Search for the cell housing the specified text and yield its [X, Y] center coordinate. 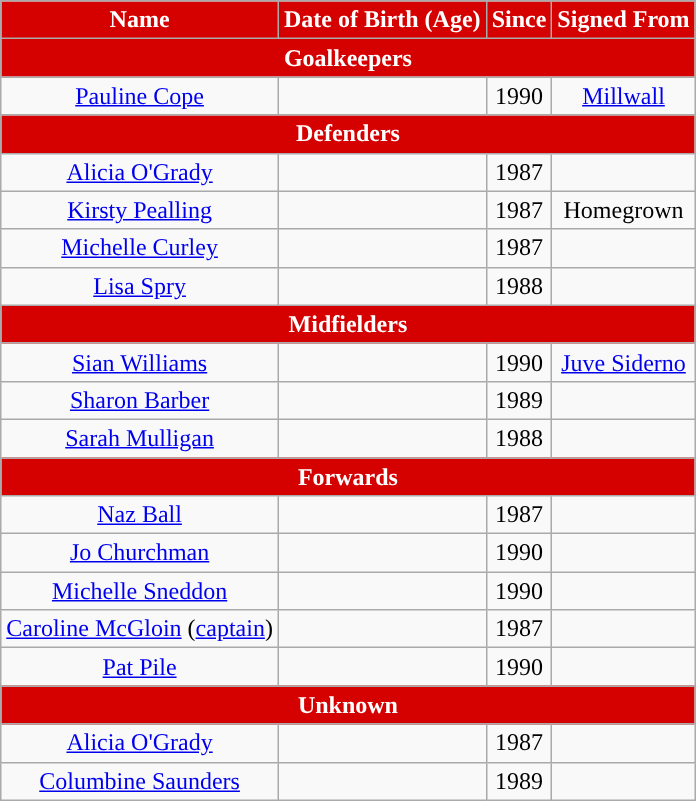
Name [140, 20]
Homegrown [624, 210]
Jo Churchman [140, 553]
Caroline McGloin (captain) [140, 629]
Sian Williams [140, 362]
Defenders [348, 134]
Pauline Cope [140, 96]
Goalkeepers [348, 58]
Millwall [624, 96]
Kirsty Pealling [140, 210]
Juve Siderno [624, 362]
Forwards [348, 477]
Unknown [348, 705]
Michelle Sneddon [140, 591]
Naz Ball [140, 515]
Since [519, 20]
Date of Birth (Age) [382, 20]
Columbine Saunders [140, 781]
Michelle Curley [140, 248]
Lisa Spry [140, 286]
Pat Pile [140, 667]
Midfielders [348, 324]
Signed From [624, 20]
Sharon Barber [140, 400]
Sarah Mulligan [140, 438]
